Scan for the cell matching the given text and deliver its (x, y) coordinate at center. 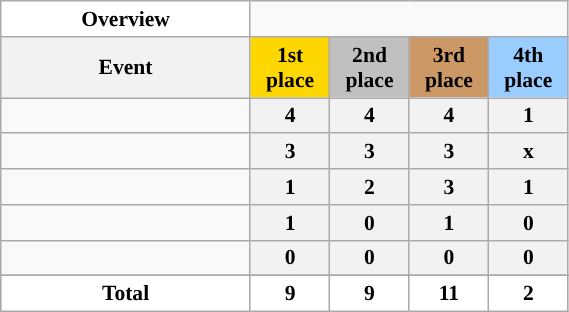
x (528, 152)
11 (448, 294)
3rd place (448, 68)
4th place (528, 68)
2nd place (370, 68)
Total (126, 294)
1st place (290, 68)
Overview (126, 19)
Event (126, 68)
